For the text-containing cell, return its midpoint in [x, y] coordinate format. 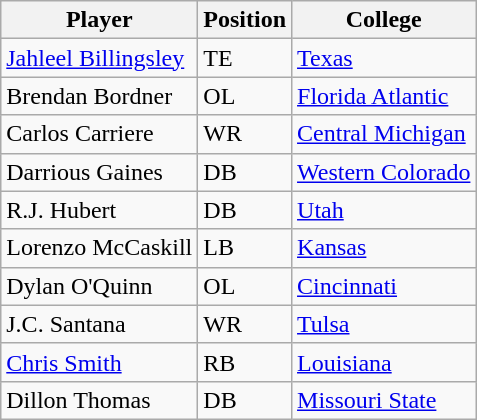
Kansas [384, 248]
Tulsa [384, 324]
Florida Atlantic [384, 96]
Central Michigan [384, 134]
Louisiana [384, 362]
Brendan Bordner [100, 96]
LB [245, 248]
Western Colorado [384, 172]
Lorenzo McCaskill [100, 248]
RB [245, 362]
College [384, 20]
Cincinnati [384, 286]
Darrious Gaines [100, 172]
J.C. Santana [100, 324]
Carlos Carriere [100, 134]
Position [245, 20]
Dylan O'Quinn [100, 286]
Dillon Thomas [100, 400]
Utah [384, 210]
R.J. Hubert [100, 210]
Player [100, 20]
Chris Smith [100, 362]
Missouri State [384, 400]
Jahleel Billingsley [100, 58]
TE [245, 58]
Texas [384, 58]
